Identify which cell holds the provided text, then report its [x, y] central coordinate. 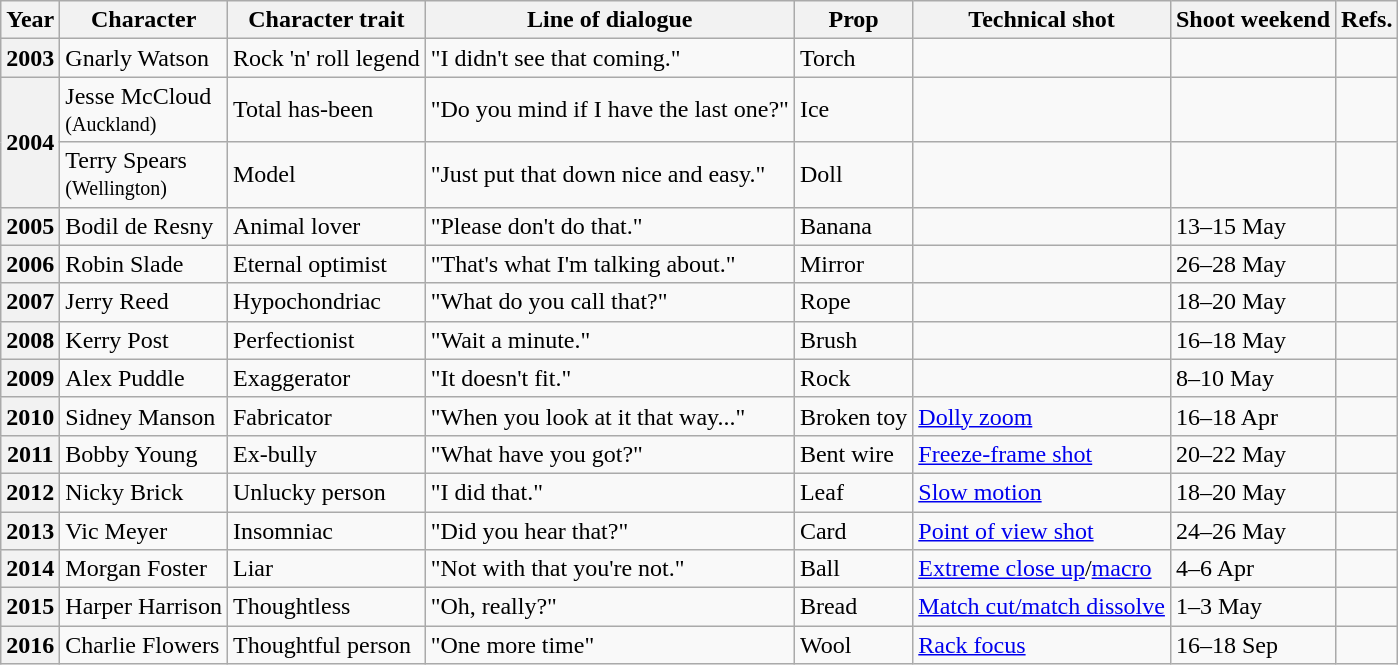
Unlucky person [326, 492]
Freeze-frame shot [1042, 454]
Leaf [853, 492]
Rack focus [1042, 645]
Robin Slade [144, 264]
2012 [30, 492]
2006 [30, 264]
"That's what I'm talking about." [610, 264]
Bodil de Resny [144, 226]
Broken toy [853, 416]
Ice [853, 110]
"What have you got?" [610, 454]
Shoot weekend [1252, 20]
"When you look at it that way..." [610, 416]
Thoughtful person [326, 645]
20–22 May [1252, 454]
"I didn't see that coming." [610, 58]
13–15 May [1252, 226]
Brush [853, 340]
Terry Spears(Wellington) [144, 174]
"Do you mind if I have the last one?" [610, 110]
Nicky Brick [144, 492]
Bread [853, 607]
Doll [853, 174]
16–18 May [1252, 340]
Eternal optimist [326, 264]
Year [30, 20]
Charlie Flowers [144, 645]
Exaggerator [326, 378]
Rope [853, 302]
Dolly zoom [1042, 416]
2015 [30, 607]
Technical shot [1042, 20]
2010 [30, 416]
"Please don't do that." [610, 226]
2016 [30, 645]
Slow motion [1042, 492]
"It doesn't fit." [610, 378]
8–10 May [1252, 378]
Bent wire [853, 454]
Point of view shot [1042, 531]
Match cut/match dissolve [1042, 607]
2011 [30, 454]
Torch [853, 58]
Kerry Post [144, 340]
"One more time" [610, 645]
Hypochondriac [326, 302]
Rock [853, 378]
16–18 Apr [1252, 416]
"Wait a minute." [610, 340]
16–18 Sep [1252, 645]
Model [326, 174]
4–6 Apr [1252, 569]
2003 [30, 58]
Harper Harrison [144, 607]
2008 [30, 340]
Perfectionist [326, 340]
Character [144, 20]
Rock 'n' roll legend [326, 58]
1–3 May [1252, 607]
2013 [30, 531]
"I did that." [610, 492]
24–26 May [1252, 531]
Insomniac [326, 531]
Fabricator [326, 416]
Wool [853, 645]
Card [853, 531]
Jesse McCloud(Auckland) [144, 110]
26–28 May [1252, 264]
Liar [326, 569]
Sidney Manson [144, 416]
2004 [30, 142]
Extreme close up/macro [1042, 569]
Banana [853, 226]
"Just put that down nice and easy." [610, 174]
Total has-been [326, 110]
Gnarly Watson [144, 58]
Vic Meyer [144, 531]
Bobby Young [144, 454]
Ball [853, 569]
Ex-bully [326, 454]
Refs. [1367, 20]
Character trait [326, 20]
Morgan Foster [144, 569]
"What do you call that?" [610, 302]
2009 [30, 378]
Prop [853, 20]
Mirror [853, 264]
"Did you hear that?" [610, 531]
"Not with that you're not." [610, 569]
Thoughtless [326, 607]
2005 [30, 226]
Animal lover [326, 226]
2007 [30, 302]
Alex Puddle [144, 378]
Line of dialogue [610, 20]
Jerry Reed [144, 302]
"Oh, really?" [610, 607]
2014 [30, 569]
